For the text-containing cell, return its midpoint in (X, Y) coordinate format. 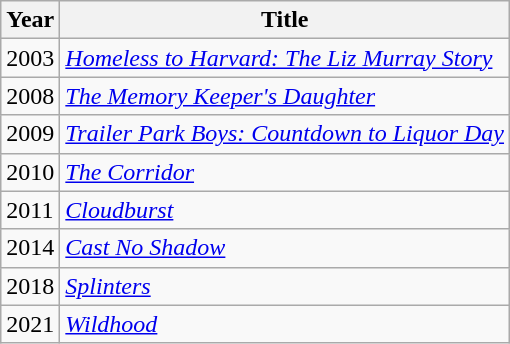
2018 (30, 286)
Year (30, 20)
Splinters (285, 286)
Wildhood (285, 324)
2014 (30, 248)
Title (285, 20)
2011 (30, 210)
Homeless to Harvard: The Liz Murray Story (285, 58)
Cloudburst (285, 210)
2003 (30, 58)
The Corridor (285, 172)
2010 (30, 172)
2008 (30, 96)
Trailer Park Boys: Countdown to Liquor Day (285, 134)
The Memory Keeper's Daughter (285, 96)
2009 (30, 134)
Cast No Shadow (285, 248)
2021 (30, 324)
